Pinpoint the cell where the given text exists, returning its (X, Y) midpoint coordinate. 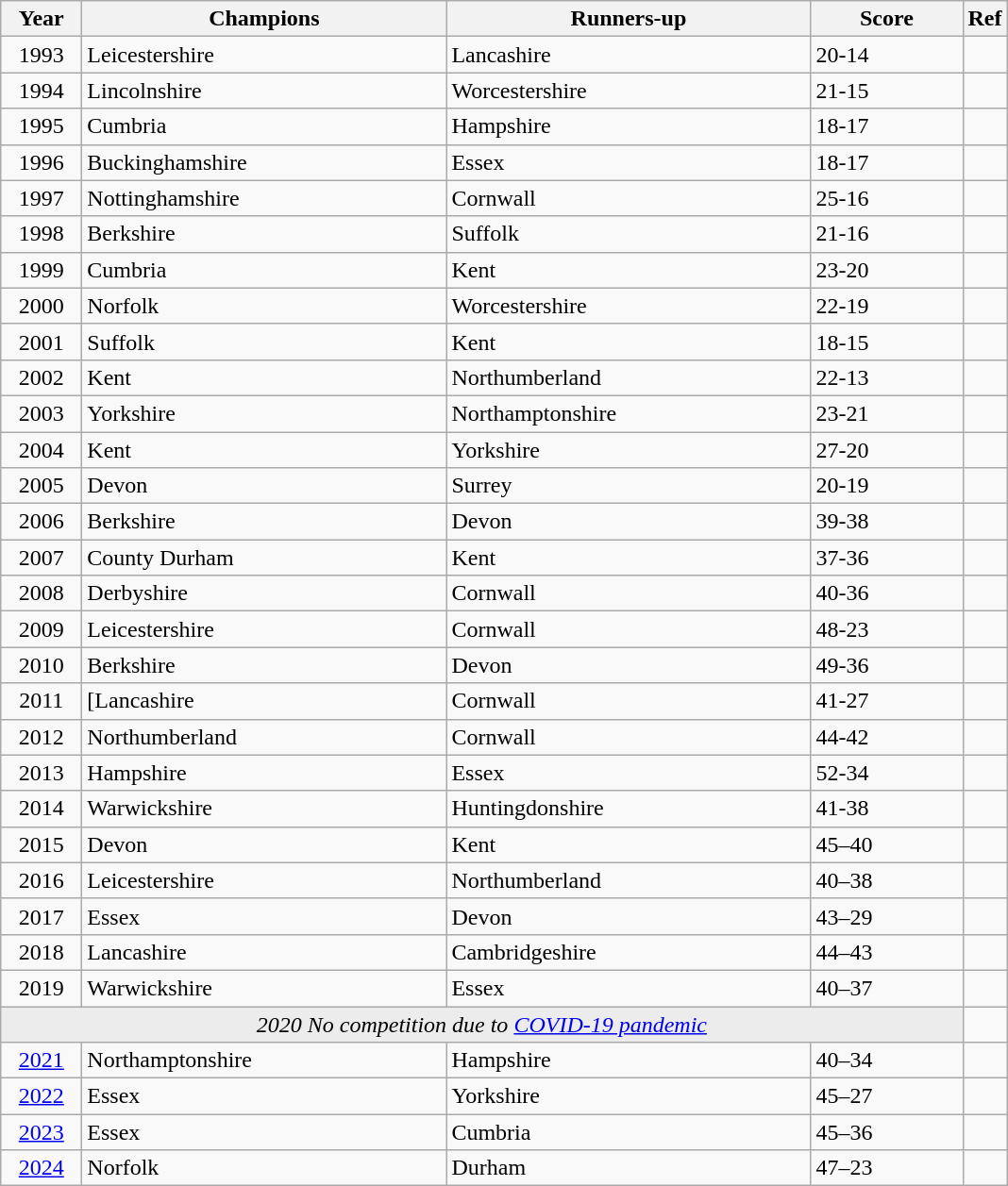
47–23 (887, 1168)
21-15 (887, 91)
41-38 (887, 809)
1993 (42, 55)
2006 (42, 522)
22-19 (887, 306)
41-27 (887, 701)
2022 (42, 1096)
2020 No competition due to COVID-19 pandemic (481, 1024)
18-15 (887, 342)
44-42 (887, 737)
2004 (42, 450)
20-19 (887, 486)
Surrey (629, 486)
2018 (42, 952)
Nottinghamshire (264, 198)
2007 (42, 558)
45–27 (887, 1096)
20-14 (887, 55)
County Durham (264, 558)
40–34 (887, 1061)
2010 (42, 665)
Champions (264, 19)
2017 (42, 916)
2000 (42, 306)
2019 (42, 988)
Runners-up (629, 19)
40–37 (887, 988)
Huntingdonshire (629, 809)
2012 (42, 737)
Score (887, 19)
52-34 (887, 773)
45–36 (887, 1132)
Buckinghamshire (264, 162)
1999 (42, 270)
1997 (42, 198)
1994 (42, 91)
Lincolnshire (264, 91)
2013 (42, 773)
2014 (42, 809)
49-36 (887, 665)
2002 (42, 377)
2009 (42, 629)
[Lancashire (264, 701)
21-16 (887, 234)
27-20 (887, 450)
22-13 (887, 377)
2015 (42, 844)
2024 (42, 1168)
23-21 (887, 413)
43–29 (887, 916)
1995 (42, 126)
2005 (42, 486)
39-38 (887, 522)
48-23 (887, 629)
40-36 (887, 593)
45–40 (887, 844)
2003 (42, 413)
2008 (42, 593)
40–38 (887, 880)
2023 (42, 1132)
2016 (42, 880)
Year (42, 19)
Ref (985, 19)
2001 (42, 342)
Derbyshire (264, 593)
Cambridgeshire (629, 952)
25-16 (887, 198)
23-20 (887, 270)
Durham (629, 1168)
1996 (42, 162)
1998 (42, 234)
2011 (42, 701)
2021 (42, 1061)
44–43 (887, 952)
37-36 (887, 558)
